Identify which cell holds the provided text, then report its [x, y] central coordinate. 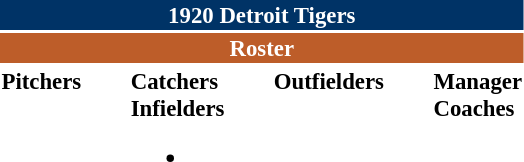
Roster [262, 48]
1920 Detroit Tigers [262, 15]
